Pinpoint the cell where the given text exists, returning its (x, y) midpoint coordinate. 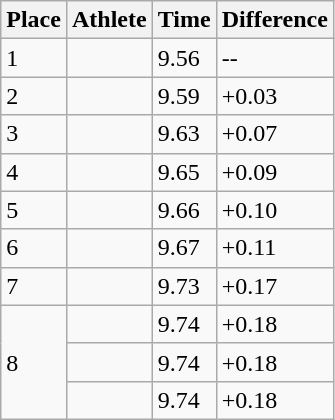
9.66 (184, 210)
9.56 (184, 58)
Place (34, 20)
Athlete (109, 20)
7 (34, 286)
+0.09 (274, 172)
+0.17 (274, 286)
Difference (274, 20)
6 (34, 248)
+0.07 (274, 134)
9.65 (184, 172)
9.63 (184, 134)
+0.11 (274, 248)
+0.10 (274, 210)
9.73 (184, 286)
4 (34, 172)
5 (34, 210)
-- (274, 58)
2 (34, 96)
3 (34, 134)
9.59 (184, 96)
9.67 (184, 248)
Time (184, 20)
+0.03 (274, 96)
8 (34, 362)
1 (34, 58)
